Determine the (x, y) coordinate at the center of the cell enclosing the given text.  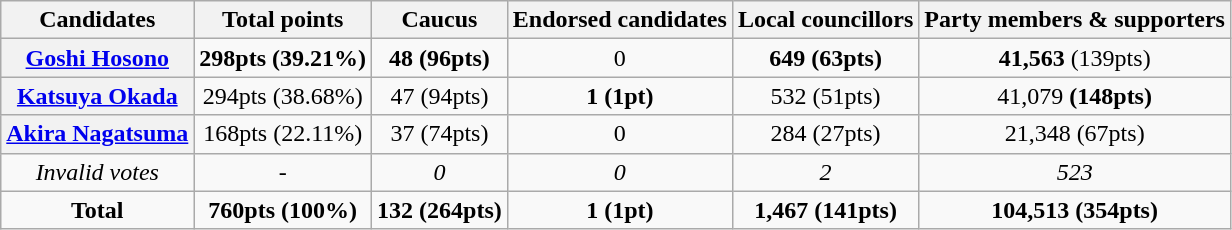
Invalid votes (98, 172)
Goshi Hosono (98, 58)
37 (74pts) (440, 134)
Katsuya Okada (98, 96)
Total (98, 210)
104,513 (354pts) (1075, 210)
41,563 (139pts) (1075, 58)
41,079 (148pts) (1075, 96)
523 (1075, 172)
- (283, 172)
Party members & supporters (1075, 20)
Caucus (440, 20)
Candidates (98, 20)
Local councillors (825, 20)
Total points (283, 20)
21,348 (67pts) (1075, 134)
532 (51pts) (825, 96)
1,467 (141pts) (825, 210)
760pts (100%) (283, 210)
298pts (39.21%) (283, 58)
Akira Nagatsuma (98, 134)
48 (96pts) (440, 58)
649 (63pts) (825, 58)
132 (264pts) (440, 210)
168pts (22.11%) (283, 134)
284 (27pts) (825, 134)
2 (825, 172)
47 (94pts) (440, 96)
Endorsed candidates (620, 20)
294pts (38.68%) (283, 96)
